For the text-containing cell, return its midpoint in (x, y) coordinate format. 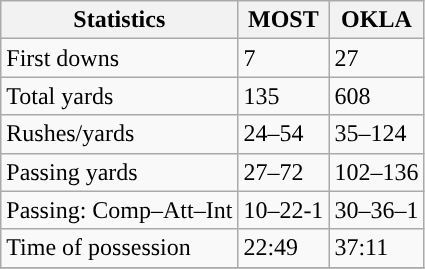
Total yards (120, 96)
35–124 (376, 134)
Statistics (120, 20)
MOST (284, 20)
Time of possession (120, 248)
First downs (120, 58)
Passing yards (120, 172)
608 (376, 96)
37:11 (376, 248)
Passing: Comp–Att–Int (120, 210)
10–22-1 (284, 210)
27 (376, 58)
24–54 (284, 134)
135 (284, 96)
OKLA (376, 20)
27–72 (284, 172)
30–36–1 (376, 210)
22:49 (284, 248)
102–136 (376, 172)
Rushes/yards (120, 134)
7 (284, 58)
